Determine the (x, y) coordinate at the center of the cell enclosing the given text.  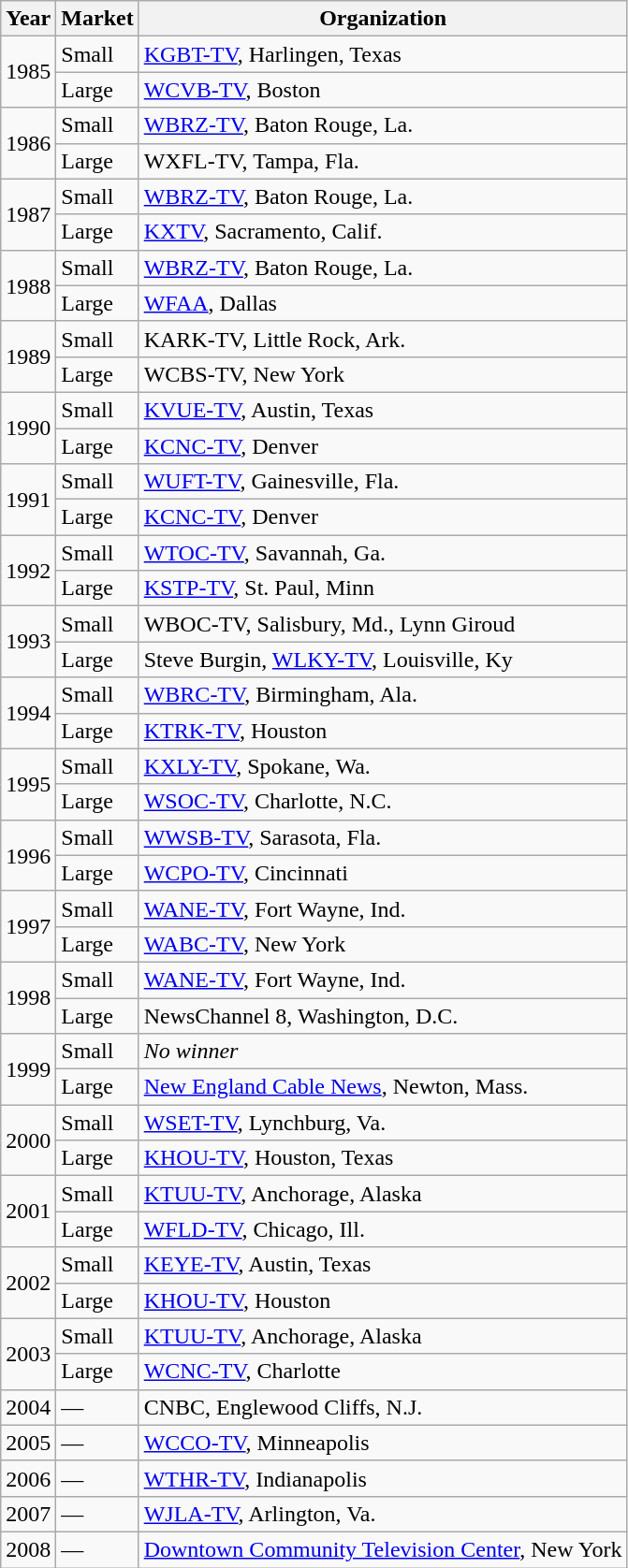
1998 (28, 997)
WSET-TV, Lynchburg, Va. (383, 1123)
Organization (383, 19)
KVUE-TV, Austin, Texas (383, 410)
1997 (28, 926)
WBOC-TV, Salisbury, Md., Lynn Giroud (383, 624)
Year (28, 19)
1989 (28, 356)
WJLA-TV, Arlington, Va. (383, 1514)
No winner (383, 1052)
2003 (28, 1354)
KSTP-TV, St. Paul, Minn (383, 588)
KHOU-TV, Houston, Texas (383, 1158)
1993 (28, 642)
KXTV, Sacramento, Calif. (383, 232)
WSOC-TV, Charlotte, N.C. (383, 802)
Downtown Community Television Center, New York (383, 1549)
2002 (28, 1283)
2001 (28, 1212)
WUFT-TV, Gainesville, Fla. (383, 482)
KGBT-TV, Harlingen, Texas (383, 54)
Market (97, 19)
New England Cable News, Newton, Mass. (383, 1087)
1991 (28, 500)
NewsChannel 8, Washington, D.C. (383, 1015)
1992 (28, 571)
WFLD-TV, Chicago, Ill. (383, 1229)
WCVB-TV, Boston (383, 90)
WXFL-TV, Tampa, Fla. (383, 161)
WABC-TV, New York (383, 944)
1987 (28, 214)
1996 (28, 855)
2008 (28, 1549)
WTHR-TV, Indianapolis (383, 1478)
2000 (28, 1140)
WBRC-TV, Birmingham, Ala. (383, 695)
1990 (28, 428)
WCCO-TV, Minneapolis (383, 1443)
2007 (28, 1514)
KXLY-TV, Spokane, Wa. (383, 766)
KARK-TV, Little Rock, Ark. (383, 339)
Steve Burgin, WLKY-TV, Louisville, Ky (383, 660)
2005 (28, 1443)
WFAA, Dallas (383, 303)
WCPO-TV, Cincinnati (383, 873)
WCNC-TV, Charlotte (383, 1372)
WTOC-TV, Savannah, Ga. (383, 553)
CNBC, Englewood Cliffs, N.J. (383, 1407)
KTRK-TV, Houston (383, 731)
WCBS-TV, New York (383, 374)
KHOU-TV, Houston (383, 1300)
1995 (28, 784)
1985 (28, 72)
2004 (28, 1407)
1999 (28, 1069)
1994 (28, 713)
2006 (28, 1478)
1986 (28, 143)
1988 (28, 285)
KEYE-TV, Austin, Texas (383, 1265)
WWSB-TV, Sarasota, Fla. (383, 837)
